Detect which cell encompasses the target text, then output its [X, Y] center coordinate. 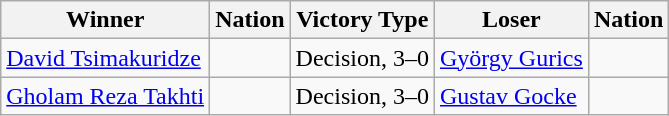
David Tsimakuridze [106, 58]
Loser [511, 20]
Gholam Reza Takhti [106, 96]
György Gurics [511, 58]
Victory Type [362, 20]
Winner [106, 20]
Gustav Gocke [511, 96]
